Search for the cell housing the specified text and yield its [x, y] center coordinate. 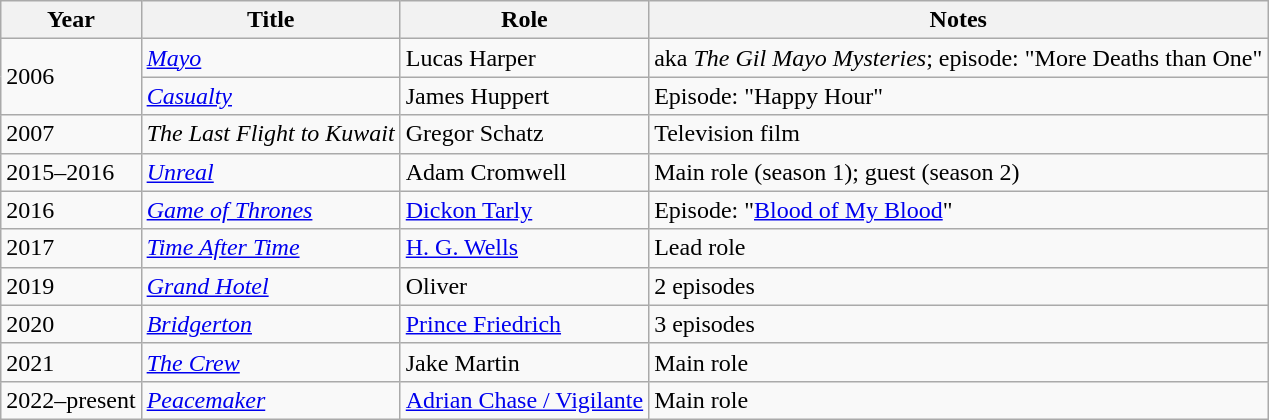
2007 [71, 134]
Role [524, 20]
Gregor Schatz [524, 134]
Casualty [270, 96]
Bridgerton [270, 324]
2020 [71, 324]
2017 [71, 248]
Lead role [958, 248]
Notes [958, 20]
2015–2016 [71, 172]
Television film [958, 134]
2021 [71, 362]
Title [270, 20]
Episode: "Blood of My Blood" [958, 210]
Jake Martin [524, 362]
Unreal [270, 172]
The Crew [270, 362]
Adrian Chase / Vigilante [524, 400]
2022–present [71, 400]
Time After Time [270, 248]
Prince Friedrich [524, 324]
aka The Gil Mayo Mysteries; episode: "More Deaths than One" [958, 58]
Oliver [524, 286]
2019 [71, 286]
James Huppert [524, 96]
Dickon Tarly [524, 210]
Game of Thrones [270, 210]
Year [71, 20]
The Last Flight to Kuwait [270, 134]
Episode: "Happy Hour" [958, 96]
Main role (season 1); guest (season 2) [958, 172]
Adam Cromwell [524, 172]
3 episodes [958, 324]
Grand Hotel [270, 286]
2016 [71, 210]
Mayo [270, 58]
2 episodes [958, 286]
Peacemaker [270, 400]
Lucas Harper [524, 58]
2006 [71, 77]
H. G. Wells [524, 248]
